From the cell containing the given text, extract its center point as (X, Y) coordinate. 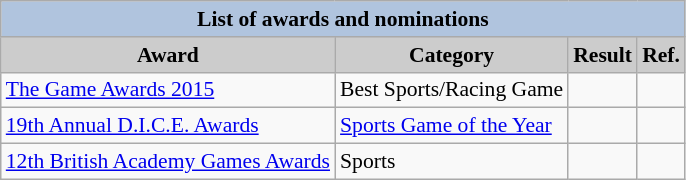
Best Sports/Racing Game (452, 90)
Category (452, 55)
Sports Game of the Year (452, 126)
Result (602, 55)
Sports (452, 162)
12th British Academy Games Awards (168, 162)
Award (168, 55)
19th Annual D.I.C.E. Awards (168, 126)
List of awards and nominations (343, 19)
The Game Awards 2015 (168, 90)
Ref. (661, 55)
